Search for the cell housing the specified text and yield its (x, y) center coordinate. 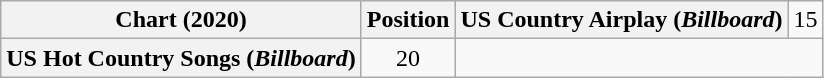
US Hot Country Songs (Billboard) (181, 58)
20 (408, 58)
Position (408, 20)
15 (806, 20)
Chart (2020) (181, 20)
US Country Airplay (Billboard) (622, 20)
